Provide the (X, Y) coordinate of the cell's center where the given text is located.  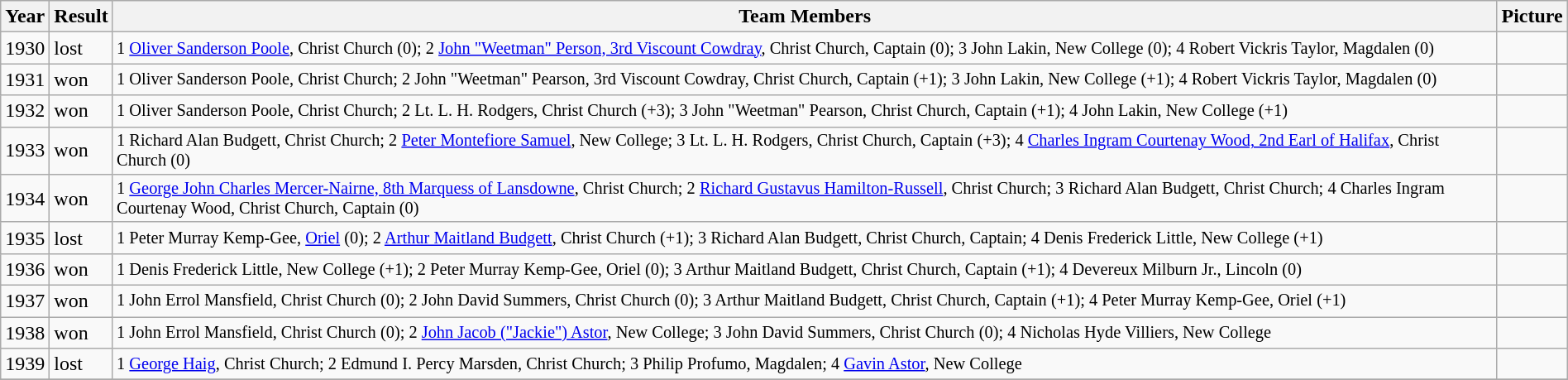
Team Members (805, 17)
1932 (25, 111)
Result (81, 17)
1934 (25, 199)
1 George Haig, Christ Church; 2 Edmund I. Percy Marsden, Christ Church; 3 Philip Profumo, Magdalen; 4 Gavin Astor, New College (805, 364)
Picture (1532, 17)
1938 (25, 332)
1935 (25, 238)
1931 (25, 79)
1933 (25, 151)
Year (25, 17)
1937 (25, 301)
1930 (25, 48)
1939 (25, 364)
1936 (25, 269)
